Scan for the cell matching the given text and deliver its (x, y) coordinate at center. 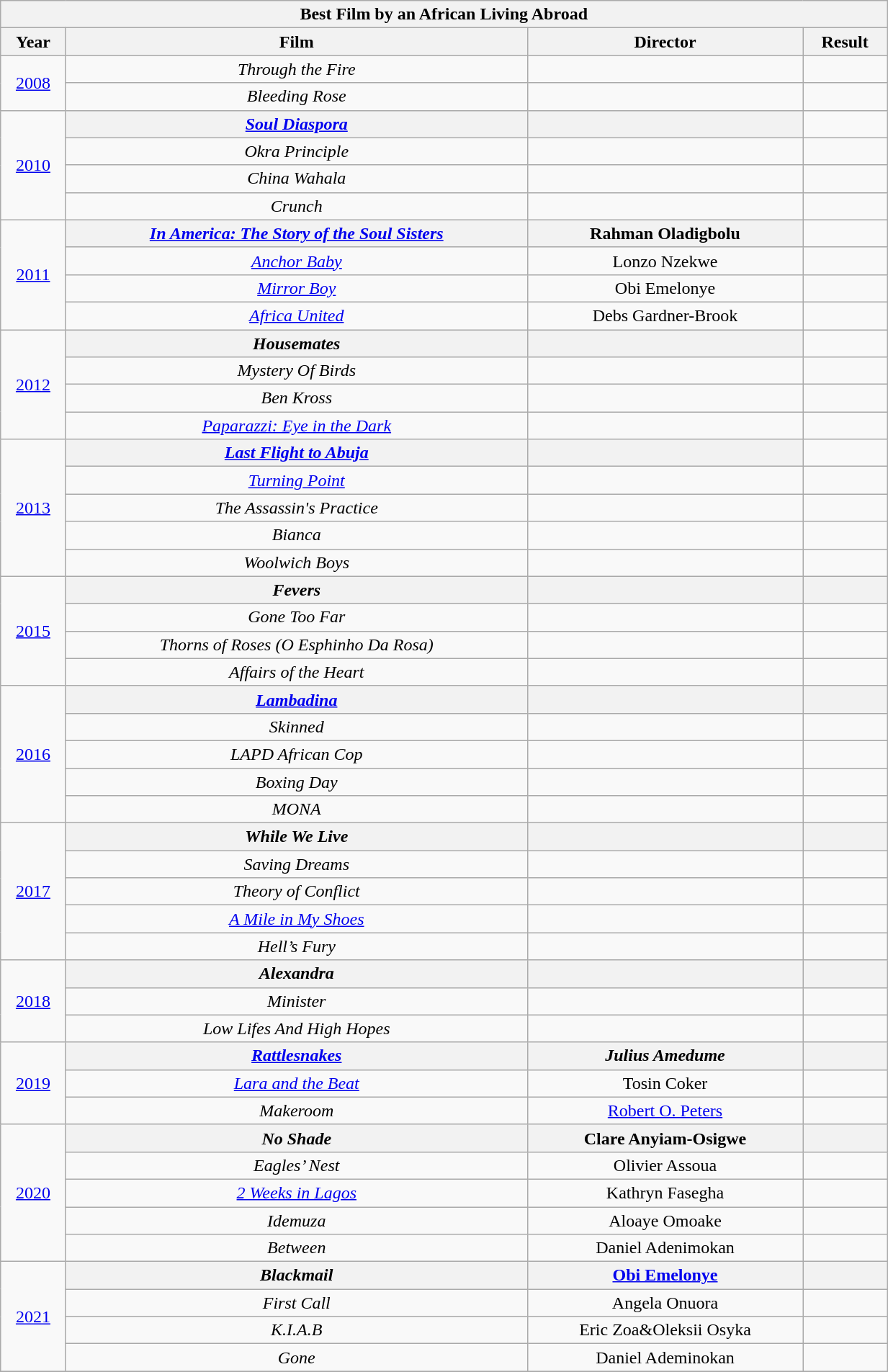
Idemuza (297, 1221)
Fevers (297, 590)
2017 (33, 892)
Aloaye Omoake (665, 1221)
Clare Anyiam-Osigwe (665, 1138)
Director (665, 42)
Year (33, 42)
The Assassin's Practice (297, 508)
Bleeding Rose (297, 97)
Africa United (297, 315)
2019 (33, 1083)
Daniel Ademinokan (665, 1358)
Crunch (297, 206)
Kathryn Fasegha (665, 1193)
Ben Kross (297, 398)
Mystery Of Birds (297, 371)
Best Film by an African Living Abroad (444, 14)
MONA (297, 810)
Eagles’ Nest (297, 1165)
Angela Onuora (665, 1303)
Through the Fire (297, 69)
Low Lifes And High Hopes (297, 1028)
2011 (33, 274)
LAPD African Cop (297, 754)
Robert O. Peters (665, 1111)
Makeroom (297, 1111)
2015 (33, 631)
2012 (33, 385)
2 Weeks in Lagos (297, 1193)
While We Live (297, 837)
Rahman Oladigbolu (665, 233)
2013 (33, 508)
Film (297, 42)
2016 (33, 754)
Tosin Coker (665, 1083)
Housemates (297, 344)
2008 (33, 83)
Minister (297, 1001)
Mirror Boy (297, 288)
Alexandra (297, 974)
Thorns of Roses (O Esphinho Da Rosa) (297, 645)
No Shade (297, 1138)
Gone (297, 1358)
A Mile in My Shoes (297, 919)
Between (297, 1248)
Eric Zoa&Oleksii Osyka (665, 1330)
Last Flight to Abuja (297, 453)
Lara and the Beat (297, 1083)
Lonzo Nzekwe (665, 261)
Boxing Day (297, 781)
Theory of Conflict (297, 892)
2018 (33, 1001)
Paparazzi: Eye in the Dark (297, 426)
Daniel Adenimokan (665, 1248)
Woolwich Boys (297, 562)
First Call (297, 1303)
Result (846, 42)
Gone Too Far (297, 617)
Skinned (297, 727)
Anchor Baby (297, 261)
China Wahala (297, 179)
Saving Dreams (297, 864)
Rattlesnakes (297, 1056)
Soul Diaspora (297, 124)
Olivier Assoua (665, 1165)
2021 (33, 1317)
Okra Principle (297, 151)
In America: The Story of the Soul Sisters (297, 233)
2010 (33, 165)
Lambadina (297, 699)
Julius Amedume (665, 1056)
Affairs of the Heart (297, 672)
2020 (33, 1193)
K.I.A.B (297, 1330)
Blackmail (297, 1275)
Hell’s Fury (297, 946)
Turning Point (297, 480)
Bianca (297, 535)
Debs Gardner-Brook (665, 315)
